Return (x, y) of the center of cell containing provided text 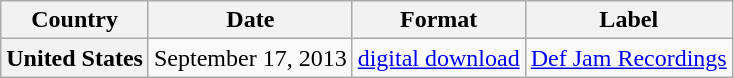
Date (250, 20)
digital download (438, 58)
Def Jam Recordings (628, 58)
Label (628, 20)
United States (75, 58)
Country (75, 20)
Format (438, 20)
September 17, 2013 (250, 58)
